Return (x, y) of the center of cell containing provided text 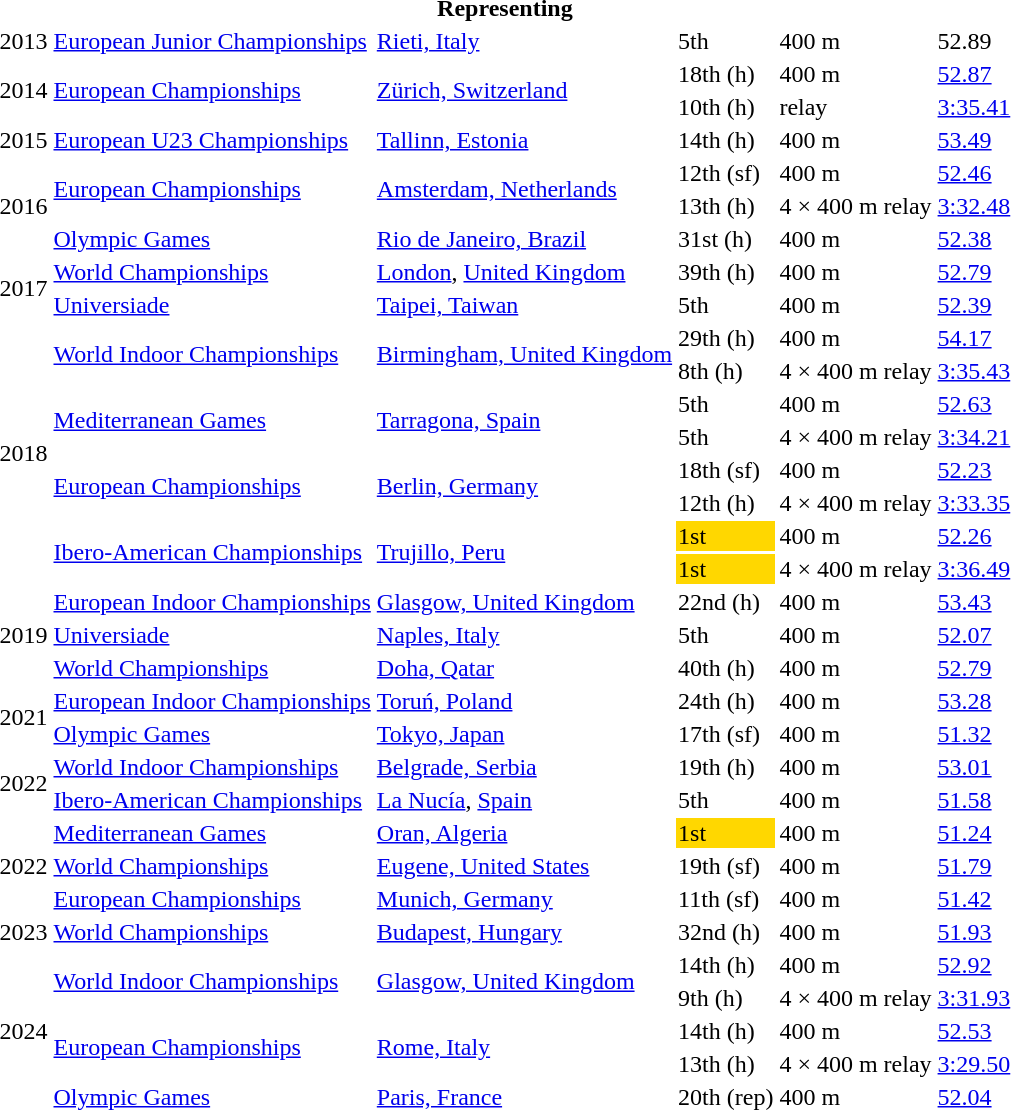
Berlin, Germany (524, 486)
22nd (h) (726, 602)
Naples, Italy (524, 635)
Rio de Janeiro, Brazil (524, 239)
Belgrade, Serbia (524, 767)
Birmingham, United Kingdom (524, 354)
Munich, Germany (524, 899)
Oran, Algeria (524, 833)
Tokyo, Japan (524, 734)
32nd (h) (726, 932)
Toruń, Poland (524, 701)
39th (h) (726, 272)
relay (856, 107)
London, United Kingdom (524, 272)
9th (h) (726, 998)
European U23 Championships (212, 140)
Zürich, Switzerland (524, 90)
8th (h) (726, 371)
40th (h) (726, 668)
24th (h) (726, 701)
Taipei, Taiwan (524, 305)
10th (h) (726, 107)
Tallinn, Estonia (524, 140)
11th (sf) (726, 899)
12th (sf) (726, 173)
Tarragona, Spain (524, 420)
Trujillo, Peru (524, 552)
29th (h) (726, 338)
Budapest, Hungary (524, 932)
12th (h) (726, 503)
17th (sf) (726, 734)
19th (h) (726, 767)
31st (h) (726, 239)
La Nucía, Spain (524, 800)
Doha, Qatar (524, 668)
Eugene, United States (524, 866)
European Junior Championships (212, 41)
18th (sf) (726, 470)
Amsterdam, Netherlands (524, 190)
Rome, Italy (524, 1048)
18th (h) (726, 74)
Rieti, Italy (524, 41)
19th (sf) (726, 866)
